Return (X, Y) of the center of cell containing provided text 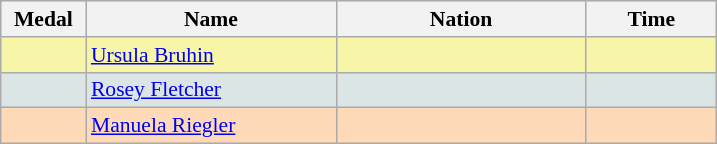
Manuela Riegler (211, 126)
Ursula Bruhin (211, 55)
Time (651, 19)
Name (211, 19)
Rosey Fletcher (211, 90)
Medal (44, 19)
Nation (461, 19)
